Search for the cell housing the specified text and yield its [X, Y] center coordinate. 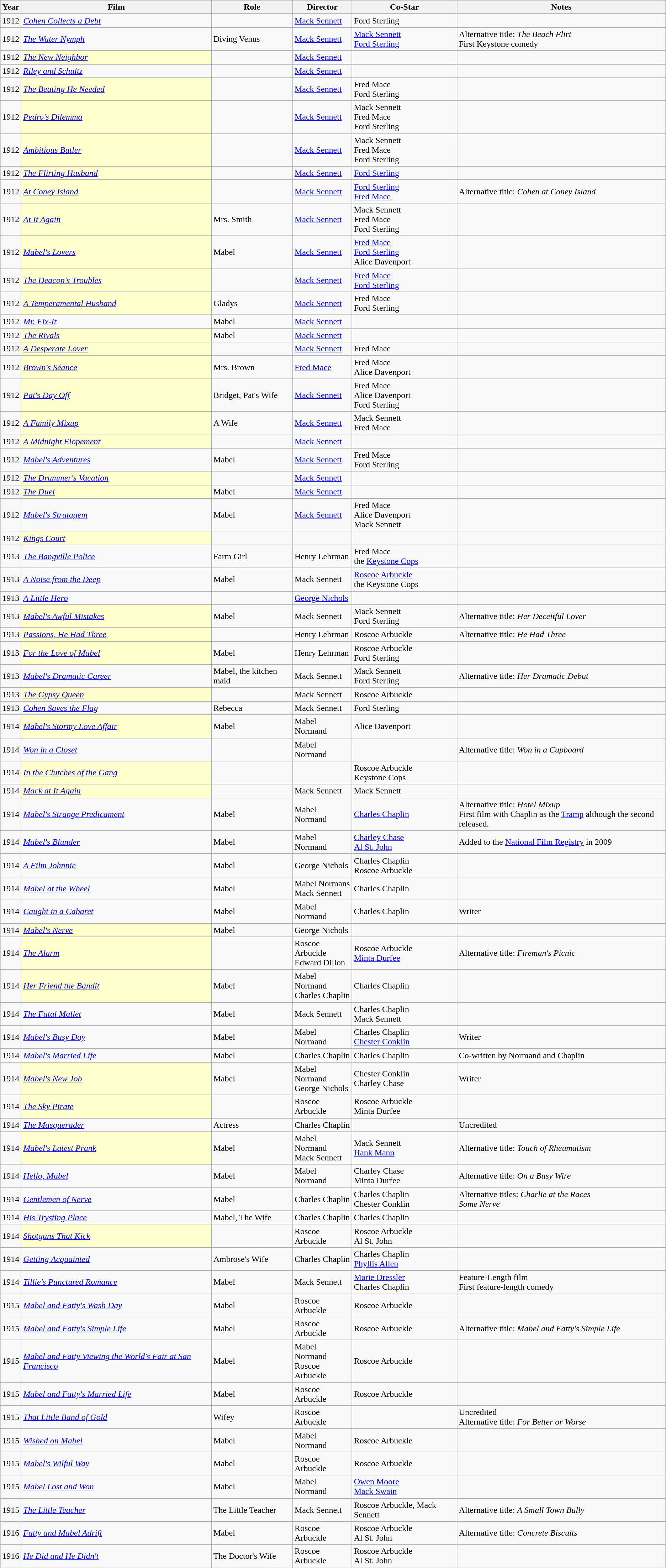
Alternative title: Won in a Cupboard [561, 750]
Charles ChaplinPhyllis Allen [404, 1259]
A Little Hero [116, 598]
At Coney Island [116, 192]
A Desperate Lover [116, 349]
Film [116, 7]
Alternative title: The Beach FlirtFirst Keystone comedy [561, 39]
Mabel NormandMack Sennett [322, 1148]
He Did and He Didn't [116, 1556]
Diving Venus [252, 39]
Mabel's Busy Day [116, 1037]
Fred MaceFord Sterling Alice Davenport [404, 252]
Ford SterlingFred Mace [404, 192]
Fred Macethe Keystone Cops [404, 556]
Charley ChaseAl St. John [404, 842]
Bridget, Pat's Wife [252, 395]
In the Clutches of the Gang [116, 772]
Shotguns That Kick [116, 1236]
Wished on Mabel [116, 1440]
Pat's Day Off [116, 395]
Mabel's Adventures [116, 460]
Mrs. Smith [252, 219]
A Family Mixup [116, 423]
Chester ConklinCharley Chase [404, 1079]
Charles ChaplinRoscoe Arbuckle [404, 865]
The Sky Pirate [116, 1106]
Mack Sennett Fred Mace [404, 423]
Mabel's New Job [116, 1079]
Role [252, 7]
Alternative title: Her Dramatic Debut [561, 676]
Uncredited [561, 1125]
Mabel NormandGeorge Nichols [322, 1079]
Added to the National Film Registry in 2009 [561, 842]
Farm Girl [252, 556]
Pedro's Dilemma [116, 117]
The New Neighbor [116, 57]
Alternative title: Cohen at Coney Island [561, 192]
Alternative title: Mabel and Fatty's Simple Life [561, 1328]
Roscoe Arbucklethe Keystone Cops [404, 580]
Mabel's Strange Predicament [116, 814]
Mrs. Brown [252, 367]
Wifey [252, 1417]
A Midnight Elopement [116, 441]
Notes [561, 7]
Caught in a Cabaret [116, 911]
Mabel, the kitchen maid [252, 676]
Gentlemen of Nerve [116, 1199]
Mabel's Married Life [116, 1055]
The Rivals [116, 335]
Roscoe ArbuckleEdward Dillon [322, 953]
Fred Mace Alice Davenport [404, 367]
Mabel's Stratagem [116, 515]
Mabel Lost and Won [116, 1486]
A Wife [252, 423]
Brown's Séance [116, 367]
That Little Band of Gold [116, 1417]
Year [11, 7]
Actress [252, 1125]
Alternative title: He Had Three [561, 635]
Mabel's Nerve [116, 930]
Alternative titles: Charlie at the RacesSome Nerve [561, 1199]
A Noise from the Deep [116, 580]
Fred Mace Alice Davenport Mack Sennett [404, 515]
Ambrose's Wife [252, 1259]
Mabel's Latest Prank [116, 1148]
The Masquerader [116, 1125]
The Fatal Mallet [116, 1014]
Gladys [252, 303]
Mabel's Dramatic Career [116, 676]
The Doctor's Wife [252, 1556]
Passions, He Had Three [116, 635]
Director [322, 7]
Charles ChaplinMack Sennett [404, 1014]
The Drummer's Vacation [116, 478]
Tillie's Punctured Romance [116, 1282]
Alternative title: Touch of Rheumatism [561, 1148]
Fred Mace Alice Davenport Ford Sterling [404, 395]
Charley ChaseMinta Durfee [404, 1176]
Fatty and Mabel Adrift [116, 1533]
Mabel and Fatty Viewing the World's Fair at San Francisco [116, 1361]
Co-written by Normand and Chaplin [561, 1055]
Alternative title: Hotel MixupFirst film with Chaplin as the Tramp although the second released. [561, 814]
Mabel and Fatty's Wash Day [116, 1305]
Mabel's Stormy Love Affair [116, 726]
Her Friend the Bandit [116, 986]
Alternative title: Her Deceitful Lover [561, 617]
Mabel NormandRoscoe Arbuckle [322, 1361]
A Temperamental Husband [116, 303]
Alternative title: On a Busy Wire [561, 1176]
Ambitious Butler [116, 150]
The Deacon's Troubles [116, 280]
Marie DresslerCharles Chaplin [404, 1282]
The Water Nymph [116, 39]
Feature-Length filmFirst feature-length comedy [561, 1282]
Mack at It Again [116, 791]
Getting Acquainted [116, 1259]
Cohen Saves the Flag [116, 708]
Cohen Collects a Debt [116, 21]
Alternative title: Concrete Biscuits [561, 1533]
Mack SennettHank Mann [404, 1148]
For the Love of Mabel [116, 653]
Mabel at the Wheel [116, 888]
The Flirting Husband [116, 173]
Rebecca [252, 708]
Hello, Mabel [116, 1176]
Mabel NormandCharles Chaplin [322, 986]
Mabel, The Wife [252, 1217]
Mabel's Lovers [116, 252]
Alternative title: A Small Town Bully [561, 1510]
Kings Court [116, 538]
A Film Johnnie [116, 865]
The Alarm [116, 953]
Roscoe ArbuckleKeystone Cops [404, 772]
The Beating He Needed [116, 89]
Mabel NormansMack Sennett [322, 888]
Mabel and Fatty's Simple Life [116, 1328]
Won in a Closet [116, 750]
Mabel's Wilful Way [116, 1464]
The Bangville Police [116, 556]
Mr. Fix-It [116, 322]
Alice Davenport [404, 726]
UncreditedAlternative title: For Better or Worse [561, 1417]
The Gypsy Queen [116, 694]
The Duel [116, 492]
Mabel's Blunder [116, 842]
Alternative title: Fireman's Picnic [561, 953]
Roscoe Arbuckle, Mack Sennett [404, 1510]
Riley and Schultz [116, 71]
Owen MooreMack Swain [404, 1486]
Roscoe ArbuckleFord Sterling [404, 653]
Mabel and Fatty's Married Life [116, 1394]
His Trysting Place [116, 1217]
Mabel's Awful Mistakes [116, 617]
At It Again [116, 219]
Co-Star [404, 7]
